Pinpoint the cell where the given text exists, returning its (X, Y) midpoint coordinate. 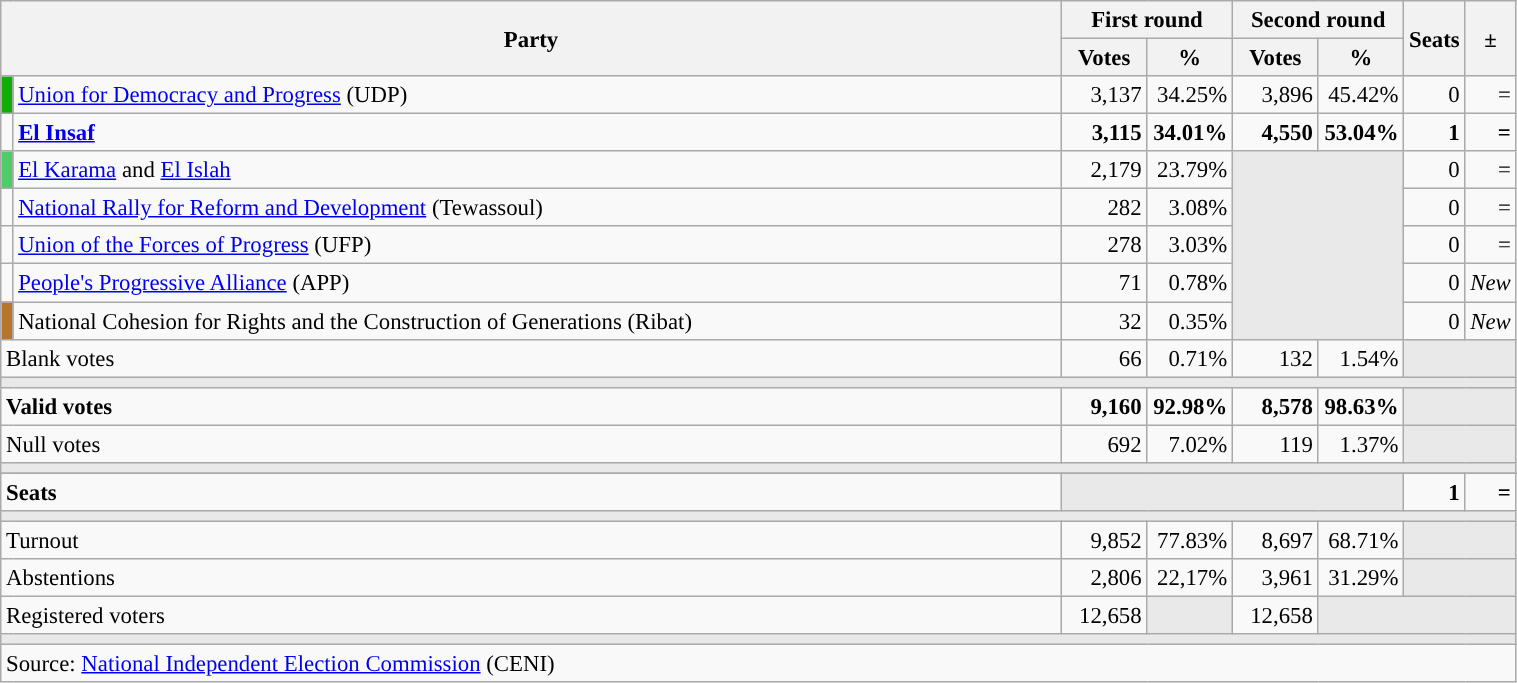
8,578 (1276, 406)
22,17% (1190, 578)
34.25% (1190, 95)
Source: National Independent Election Commission (CENI) (758, 664)
98.63% (1361, 406)
El Karama and El Islah (537, 170)
278 (1104, 245)
2,806 (1104, 578)
Valid votes (532, 406)
3,896 (1276, 95)
9,852 (1104, 540)
3.03% (1190, 245)
23.79% (1190, 170)
68.71% (1361, 540)
± (1490, 38)
Null votes (532, 444)
1.54% (1361, 358)
77.83% (1190, 540)
8,697 (1276, 540)
El Insaf (537, 133)
3.08% (1190, 208)
People's Progressive Alliance (APP) (537, 283)
9,160 (1104, 406)
692 (1104, 444)
282 (1104, 208)
92.98% (1190, 406)
0.78% (1190, 283)
71 (1104, 283)
Registered voters (532, 616)
32 (1104, 321)
31.29% (1361, 578)
7.02% (1190, 444)
119 (1276, 444)
3,961 (1276, 578)
Second round (1318, 20)
53.04% (1361, 133)
Union for Democracy and Progress (UDP) (537, 95)
Party (532, 38)
2,179 (1104, 170)
34.01% (1190, 133)
3,137 (1104, 95)
4,550 (1276, 133)
Blank votes (532, 358)
Abstentions (532, 578)
Turnout (532, 540)
3,115 (1104, 133)
Union of the Forces of Progress (UFP) (537, 245)
1.37% (1361, 444)
0.71% (1190, 358)
National Cohesion for Rights and the Construction of Generations (Ribat) (537, 321)
First round (1146, 20)
0.35% (1190, 321)
132 (1276, 358)
66 (1104, 358)
National Rally for Reform and Development (Tewassoul) (537, 208)
45.42% (1361, 95)
